Find where the given text appears and provide that cell's center as (X, Y) coordinate. 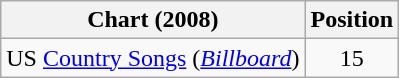
15 (352, 58)
US Country Songs (Billboard) (153, 58)
Chart (2008) (153, 20)
Position (352, 20)
